Capture the cell that displays the provided text and extract its (x, y) central coordinate. 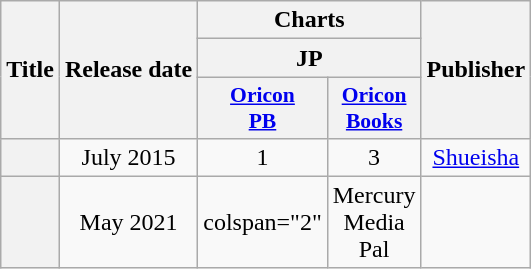
Release date (128, 70)
Title (30, 70)
Publisher (476, 70)
OriconBooks (374, 108)
3 (374, 157)
colspan="2" (263, 222)
MercuryMedia Pal (374, 222)
OriconPB (263, 108)
JP (310, 58)
Charts (310, 20)
Shueisha (476, 157)
May 2021 (128, 222)
1 (263, 157)
July 2015 (128, 157)
